Locate the cell with the specified text and output its (X, Y) center coordinate. 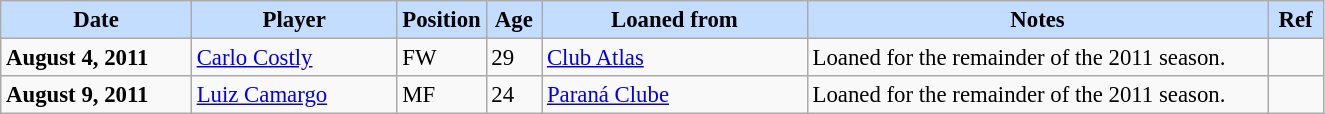
August 9, 2011 (96, 95)
Player (294, 20)
MF (442, 95)
Carlo Costly (294, 58)
August 4, 2011 (96, 58)
FW (442, 58)
Age (514, 20)
29 (514, 58)
24 (514, 95)
Luiz Camargo (294, 95)
Date (96, 20)
Loaned from (675, 20)
Position (442, 20)
Paraná Clube (675, 95)
Notes (1038, 20)
Ref (1296, 20)
Club Atlas (675, 58)
